For the text-containing cell, return its midpoint in [x, y] coordinate format. 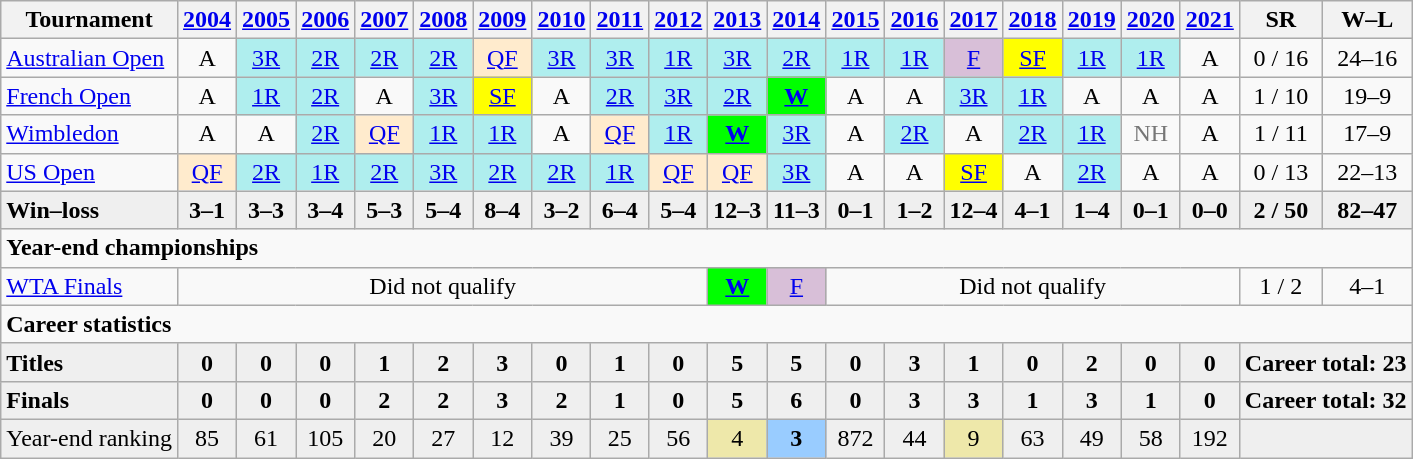
2016 [914, 20]
US Open [90, 172]
1–4 [1092, 210]
44 [914, 438]
39 [562, 438]
12–4 [974, 210]
2011 [620, 20]
49 [1092, 438]
Win–loss [90, 210]
2021 [1210, 20]
0 / 16 [1280, 58]
63 [1032, 438]
SR [1280, 20]
6 [796, 400]
24–16 [1367, 58]
27 [444, 438]
17–9 [1367, 134]
2018 [1032, 20]
12 [502, 438]
5–3 [384, 210]
Wimbledon [90, 134]
2012 [678, 20]
192 [1210, 438]
Career total: 23 [1326, 362]
61 [266, 438]
2004 [208, 20]
4 [738, 438]
2006 [326, 20]
Year-end championships [706, 248]
2013 [738, 20]
0 / 13 [1280, 172]
58 [1150, 438]
2019 [1092, 20]
2 / 50 [1280, 210]
6–4 [620, 210]
8–4 [502, 210]
872 [856, 438]
3–3 [266, 210]
2015 [856, 20]
Career total: 32 [1326, 400]
22–13 [1367, 172]
2008 [444, 20]
1 / 11 [1280, 134]
NH [1150, 134]
WTA Finals [90, 286]
1–2 [914, 210]
9 [974, 438]
3–2 [562, 210]
56 [678, 438]
Australian Open [90, 58]
2020 [1150, 20]
2007 [384, 20]
11–3 [796, 210]
Career statistics [706, 324]
0–0 [1210, 210]
2017 [974, 20]
2014 [796, 20]
2005 [266, 20]
2010 [562, 20]
Finals [90, 400]
20 [384, 438]
Year-end ranking [90, 438]
82–47 [1367, 210]
W–L [1367, 20]
3–4 [326, 210]
105 [326, 438]
1 / 10 [1280, 96]
Tournament [90, 20]
2009 [502, 20]
3–1 [208, 210]
12–3 [738, 210]
85 [208, 438]
French Open [90, 96]
1 / 2 [1280, 286]
19–9 [1367, 96]
Titles [90, 362]
25 [620, 438]
